Locate the cell with the specified text and output its [x, y] center coordinate. 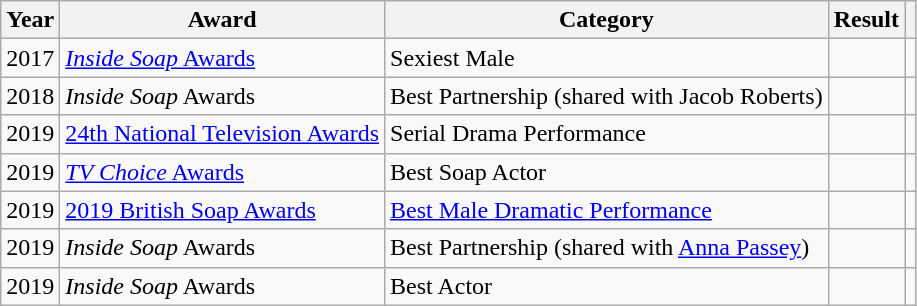
Result [866, 20]
TV Choice Awards [222, 172]
Best Partnership (shared with Anna Passey) [607, 248]
Category [607, 20]
Best Partnership (shared with Jacob Roberts) [607, 96]
2018 [30, 96]
Award [222, 20]
2019 British Soap Awards [222, 210]
Best Male Dramatic Performance [607, 210]
Best Soap Actor [607, 172]
Best Actor [607, 286]
2017 [30, 58]
Serial Drama Performance [607, 134]
Sexiest Male [607, 58]
24th National Television Awards [222, 134]
Year [30, 20]
